Search for the cell housing the specified text and yield its (X, Y) center coordinate. 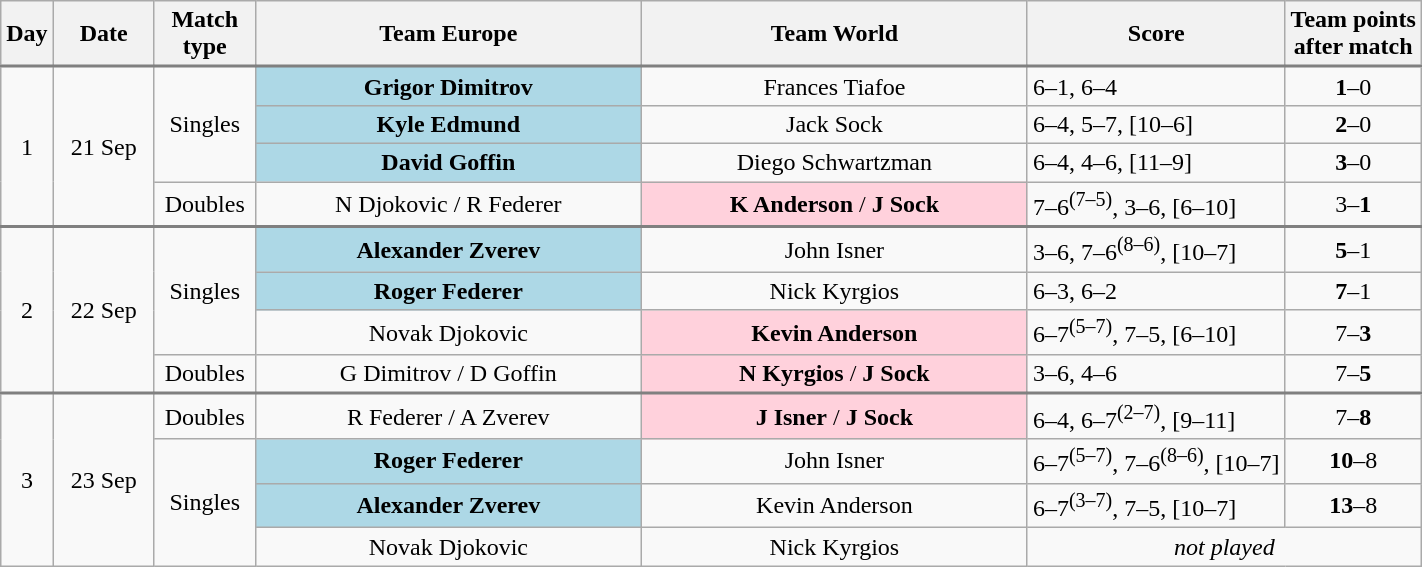
7–1 (1353, 291)
13–8 (1353, 506)
N Kyrgios / J Sock (834, 374)
Date (104, 34)
Day (27, 34)
21 Sep (104, 147)
3 (27, 480)
6–3, 6–2 (1156, 291)
Grigor Dimitrov (448, 86)
1–0 (1353, 86)
10–8 (1353, 462)
23 Sep (104, 480)
Kyle Edmund (448, 124)
22 Sep (104, 310)
5–1 (1353, 250)
1 (27, 147)
6–1, 6–4 (1156, 86)
Diego Schwartzman (834, 162)
6–7(5–7), 7–5, [6–10] (1156, 332)
Match type (204, 34)
not played (1224, 547)
3–1 (1353, 204)
Team World (834, 34)
3–0 (1353, 162)
7–5 (1353, 374)
Jack Sock (834, 124)
Score (1156, 34)
6–7(5–7), 7–6(8–6), [10–7] (1156, 462)
3–6, 4–6 (1156, 374)
7–3 (1353, 332)
Frances Tiafoe (834, 86)
7–8 (1353, 416)
6–4, 4–6, [11–9] (1156, 162)
Team Europe (448, 34)
David Goffin (448, 162)
2 (27, 310)
7–6(7–5), 3–6, [6–10] (1156, 204)
6–7(3–7), 7–5, [10–7] (1156, 506)
2–0 (1353, 124)
3–6, 7–6(8–6), [10–7] (1156, 250)
N Djokovic / R Federer (448, 204)
6–4, 5–7, [10–6] (1156, 124)
J Isner / J Sock (834, 416)
Team points after match (1353, 34)
6–4, 6–7(2–7), [9–11] (1156, 416)
K Anderson / J Sock (834, 204)
G Dimitrov / D Goffin (448, 374)
R Federer / A Zverev (448, 416)
